Detect which cell encompasses the target text, then output its (X, Y) center coordinate. 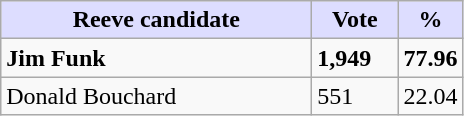
% (430, 20)
Donald Bouchard (156, 96)
Vote (355, 20)
22.04 (430, 96)
Reeve candidate (156, 20)
551 (355, 96)
77.96 (430, 58)
1,949 (355, 58)
Jim Funk (156, 58)
